Output the [X, Y] coordinate of the center of the cell containing the given text.  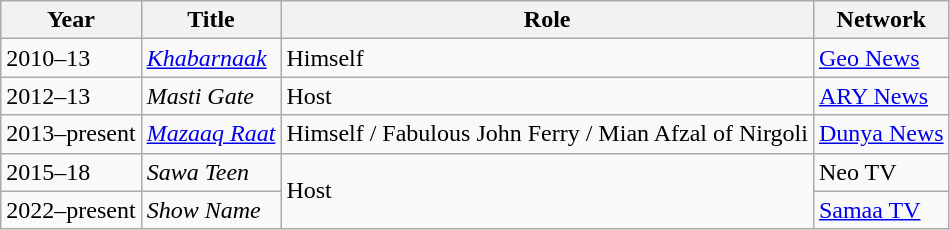
2015–18 [71, 172]
Mazaaq Raat [211, 134]
Samaa TV [881, 210]
Geo News [881, 58]
Year [71, 20]
Show Name [211, 210]
Role [548, 20]
Title [211, 20]
Khabarnaak [211, 58]
Himself / Fabulous John Ferry / Mian Afzal of Nirgoli [548, 134]
2013–present [71, 134]
Masti Gate [211, 96]
2010–13 [71, 58]
Dunya News [881, 134]
ARY News [881, 96]
2012–13 [71, 96]
Sawa Teen [211, 172]
Himself [548, 58]
2022–present [71, 210]
Network [881, 20]
Neo TV [881, 172]
